Locate the cell with the specified text and output its (X, Y) center coordinate. 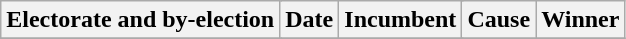
Cause (499, 20)
Date (310, 20)
Incumbent (400, 20)
Winner (580, 20)
Electorate and by-election (140, 20)
